Locate the cell with the specified text and output its [X, Y] center coordinate. 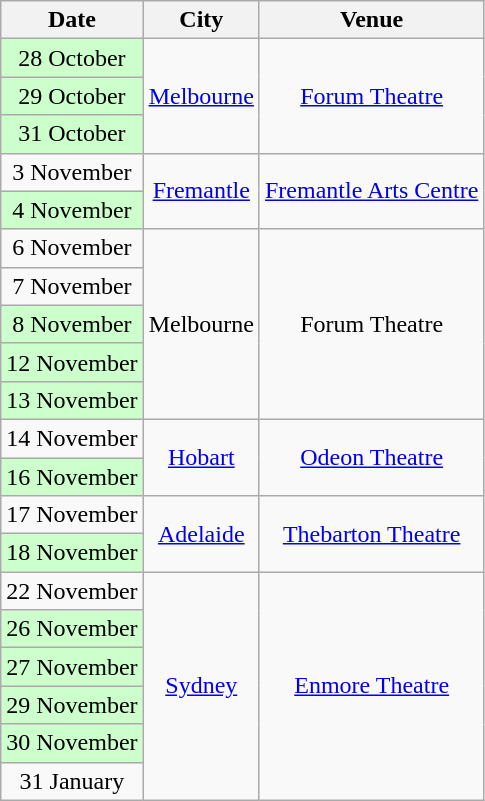
27 November [72, 667]
Venue [371, 20]
Fremantle Arts Centre [371, 191]
29 November [72, 705]
12 November [72, 362]
Date [72, 20]
28 October [72, 58]
17 November [72, 515]
City [201, 20]
Fremantle [201, 191]
16 November [72, 477]
6 November [72, 248]
Thebarton Theatre [371, 534]
3 November [72, 172]
8 November [72, 324]
31 October [72, 134]
13 November [72, 400]
Adelaide [201, 534]
14 November [72, 438]
4 November [72, 210]
Enmore Theatre [371, 686]
Hobart [201, 457]
7 November [72, 286]
29 October [72, 96]
Odeon Theatre [371, 457]
26 November [72, 629]
18 November [72, 553]
31 January [72, 781]
30 November [72, 743]
22 November [72, 591]
Sydney [201, 686]
